Detect which cell encompasses the target text, then output its (X, Y) center coordinate. 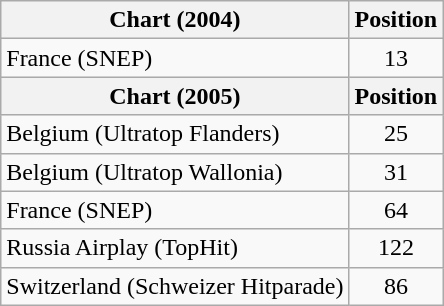
Switzerland (Schweizer Hitparade) (175, 286)
Chart (2005) (175, 96)
64 (396, 210)
Chart (2004) (175, 20)
Belgium (Ultratop Flanders) (175, 134)
122 (396, 248)
Russia Airplay (TopHit) (175, 248)
Belgium (Ultratop Wallonia) (175, 172)
31 (396, 172)
13 (396, 58)
86 (396, 286)
25 (396, 134)
